Find where the given text appears and provide that cell's center as (x, y) coordinate. 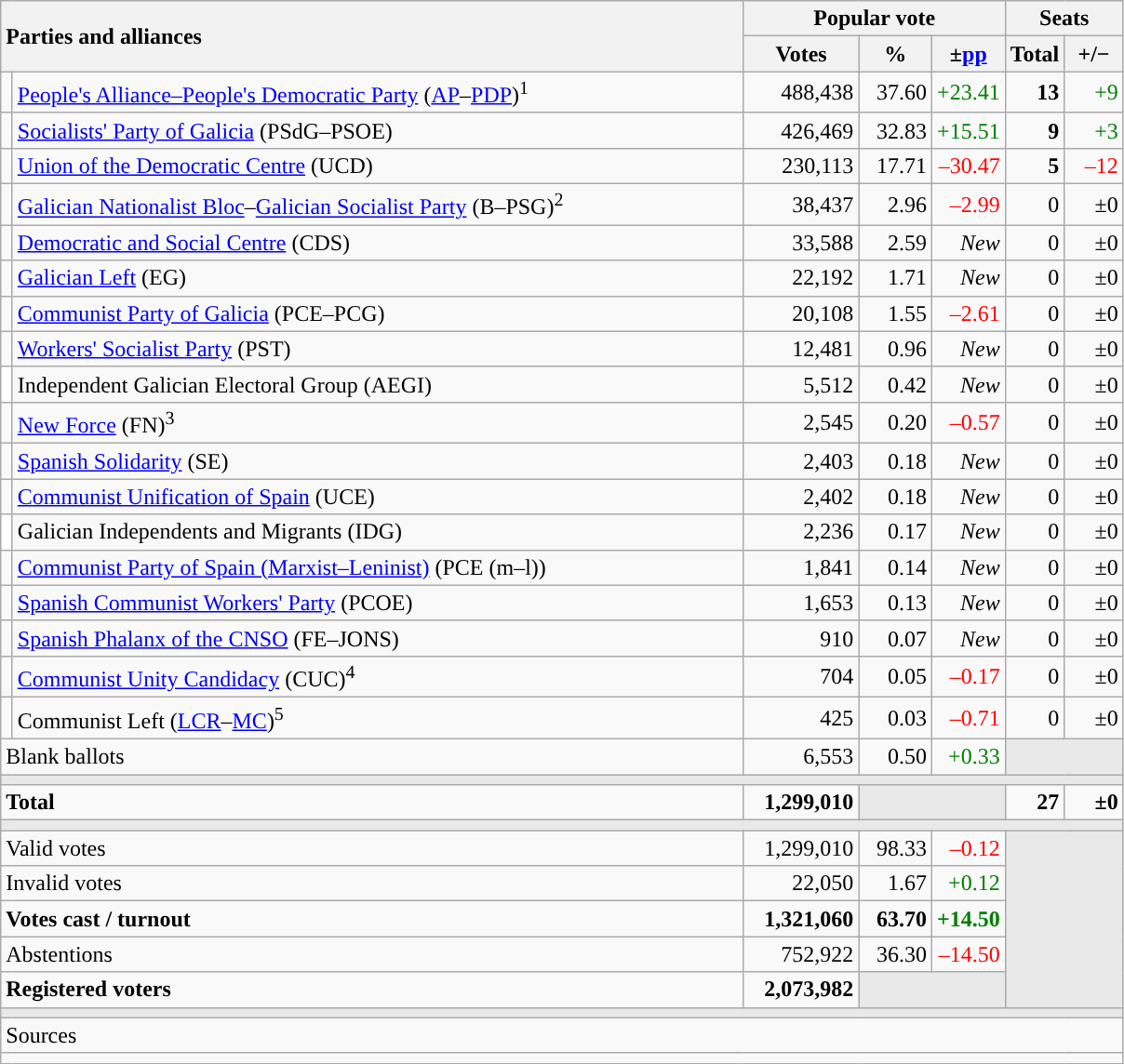
+/− (1094, 54)
–2.99 (968, 205)
98.33 (895, 848)
0.50 (895, 756)
Parties and alliances (372, 36)
Communist Unification of Spain (UCE) (378, 497)
–14.50 (968, 954)
–0.12 (968, 848)
13 (1035, 93)
Valid votes (372, 848)
37.60 (895, 93)
22,050 (801, 884)
Galician Independents and Migrants (IDG) (378, 532)
910 (801, 638)
33,588 (801, 243)
36.30 (895, 954)
Spanish Communist Workers' Party (PCOE) (378, 603)
+0.33 (968, 756)
704 (801, 677)
People's Alliance–People's Democratic Party (AP–PDP)1 (378, 93)
32.83 (895, 130)
Socialists' Party of Galicia (PSdG–PSOE) (378, 130)
63.70 (895, 919)
Votes cast / turnout (372, 919)
2.59 (895, 243)
Blank ballots (372, 756)
Invalid votes (372, 884)
17.71 (895, 166)
–0.17 (968, 677)
–30.47 (968, 166)
12,481 (801, 349)
425 (801, 718)
% (895, 54)
1.67 (895, 884)
1.55 (895, 313)
0.20 (895, 422)
Sources (562, 1035)
+23.41 (968, 93)
5,512 (801, 384)
27 (1035, 803)
–2.61 (968, 313)
Spanish Solidarity (SE) (378, 461)
Union of the Democratic Centre (UCD) (378, 166)
+9 (1094, 93)
–0.57 (968, 422)
2,403 (801, 461)
Registered voters (372, 990)
2,545 (801, 422)
0.96 (895, 349)
38,437 (801, 205)
488,438 (801, 93)
0.17 (895, 532)
230,113 (801, 166)
Galician Nationalist Bloc–Galician Socialist Party (B–PSG)2 (378, 205)
New Force (FN)3 (378, 422)
1,841 (801, 567)
±pp (968, 54)
Communist Party of Spain (Marxist–Leninist) (PCE (m–l)) (378, 567)
Seats (1064, 19)
2,236 (801, 532)
Communist Unity Candidacy (CUC)4 (378, 677)
+0.12 (968, 884)
Abstentions (372, 954)
22,192 (801, 278)
Communist Party of Galicia (PCE–PCG) (378, 313)
Galician Left (EG) (378, 278)
2,073,982 (801, 990)
426,469 (801, 130)
2.96 (895, 205)
0.14 (895, 567)
–12 (1094, 166)
0.42 (895, 384)
0.05 (895, 677)
+14.50 (968, 919)
1.71 (895, 278)
Independent Galician Electoral Group (AEGI) (378, 384)
9 (1035, 130)
Workers' Socialist Party (PST) (378, 349)
2,402 (801, 497)
Democratic and Social Centre (CDS) (378, 243)
6,553 (801, 756)
–0.71 (968, 718)
0.07 (895, 638)
Spanish Phalanx of the CNSO (FE–JONS) (378, 638)
Votes (801, 54)
0.03 (895, 718)
0.13 (895, 603)
5 (1035, 166)
752,922 (801, 954)
Popular vote (875, 19)
Communist Left (LCR–MC)5 (378, 718)
+15.51 (968, 130)
20,108 (801, 313)
1,321,060 (801, 919)
1,653 (801, 603)
+3 (1094, 130)
